Identify which cell holds the provided text, then report its (X, Y) central coordinate. 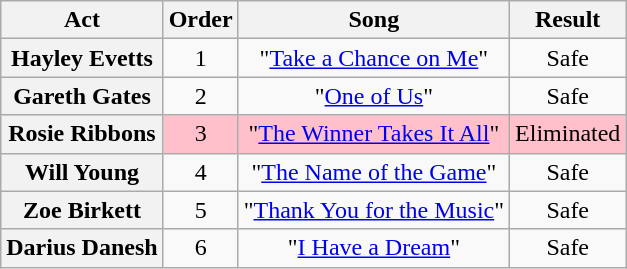
Eliminated (568, 134)
Zoe Birkett (82, 210)
"Take a Chance on Me" (374, 58)
Act (82, 20)
"The Winner Takes It All" (374, 134)
Rosie Ribbons (82, 134)
3 (200, 134)
6 (200, 248)
"I Have a Dream" (374, 248)
Will Young (82, 172)
Gareth Gates (82, 96)
"One of Us" (374, 96)
Hayley Evetts (82, 58)
Song (374, 20)
Order (200, 20)
"The Name of the Game" (374, 172)
"Thank You for the Music" (374, 210)
Result (568, 20)
1 (200, 58)
2 (200, 96)
4 (200, 172)
Darius Danesh (82, 248)
5 (200, 210)
